Return [X, Y] of the center of cell containing provided text 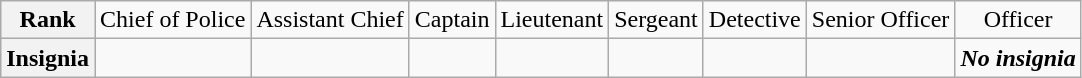
Sergeant [656, 20]
Senior Officer [880, 20]
No insignia [1018, 58]
Rank [48, 20]
Insignia [48, 58]
Lieutenant [552, 20]
Officer [1018, 20]
Captain [452, 20]
Chief of Police [173, 20]
Assistant Chief [330, 20]
Detective [754, 20]
